For the text-containing cell, return its midpoint in (x, y) coordinate format. 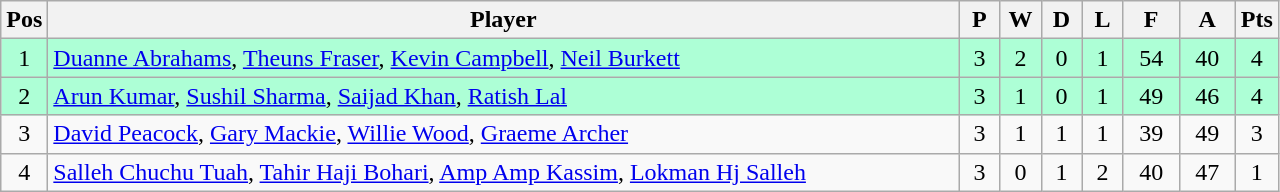
39 (1151, 134)
46 (1207, 96)
47 (1207, 172)
Pos (24, 20)
Duanne Abrahams, Theuns Fraser, Kevin Campbell, Neil Burkett (504, 58)
A (1207, 20)
Pts (1256, 20)
Salleh Chuchu Tuah, Tahir Haji Bohari, Amp Amp Kassim, Lokman Hj Salleh (504, 172)
P (980, 20)
Player (504, 20)
D (1062, 20)
W (1020, 20)
L (1102, 20)
David Peacock, Gary Mackie, Willie Wood, Graeme Archer (504, 134)
54 (1151, 58)
F (1151, 20)
Arun Kumar, Sushil Sharma, Saijad Khan, Ratish Lal (504, 96)
